Pinpoint the cell where the given text exists, returning its (x, y) midpoint coordinate. 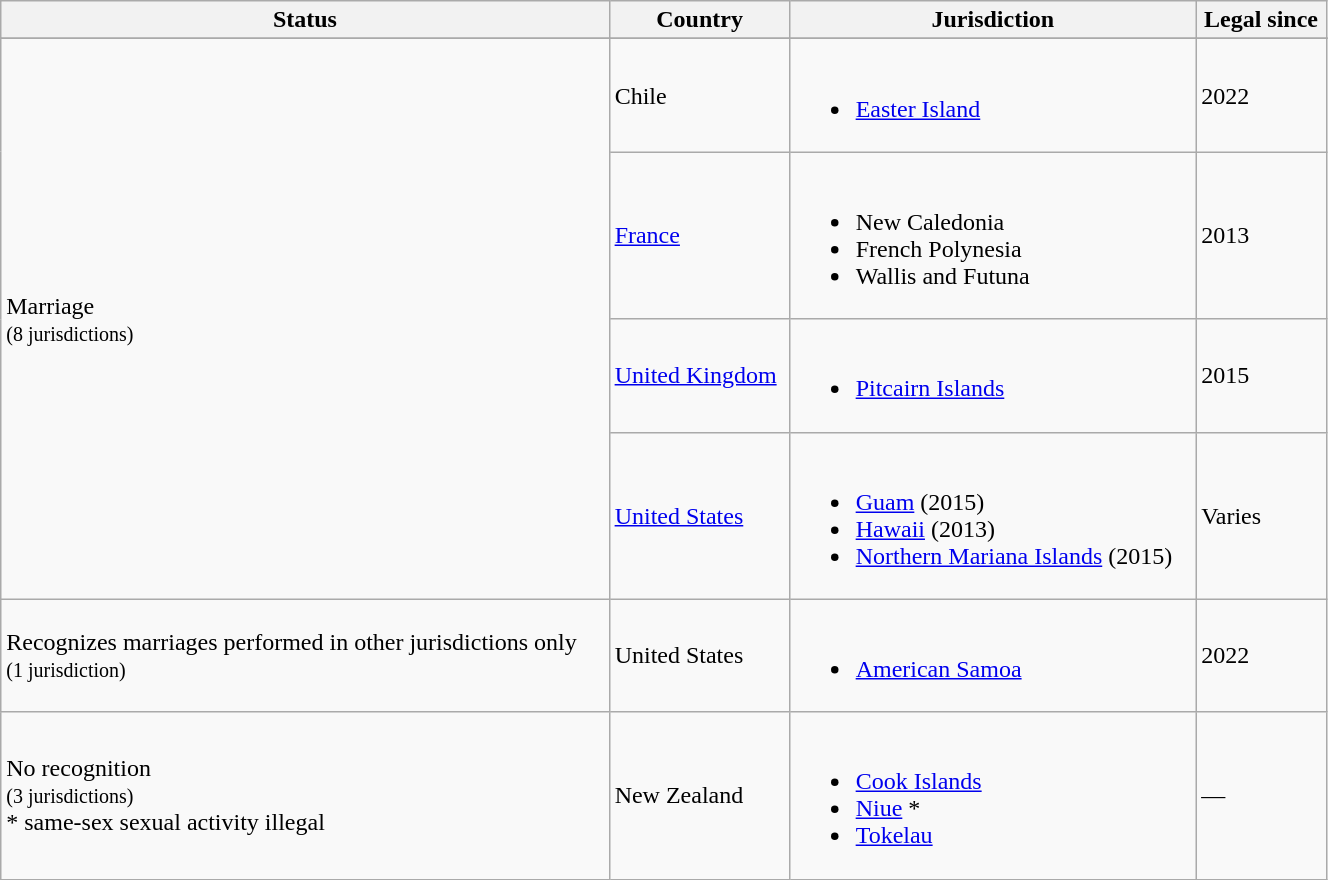
Guam (2015) Hawaii (2013) Northern Mariana Islands (2015) (992, 516)
— (1262, 796)
Legal since (1262, 20)
Cook Islands Niue * Tokelau (992, 796)
American Samoa (992, 656)
New Zealand (700, 796)
Country (700, 20)
France (700, 236)
Pitcairn Islands (992, 376)
Varies (1262, 516)
2013 (1262, 236)
Marriage(8 jurisdictions) (305, 319)
New Caledonia French Polynesia Wallis and Futuna (992, 236)
No recognition(3 jurisdictions)* same-sex sexual activity illegal (305, 796)
Easter Island (992, 96)
2015 (1262, 376)
Status (305, 20)
United Kingdom (700, 376)
Chile (700, 96)
Jurisdiction (992, 20)
Recognizes marriages performed in other jurisdictions only(1 jurisdiction) (305, 656)
